Detect which cell encompasses the target text, then output its (X, Y) center coordinate. 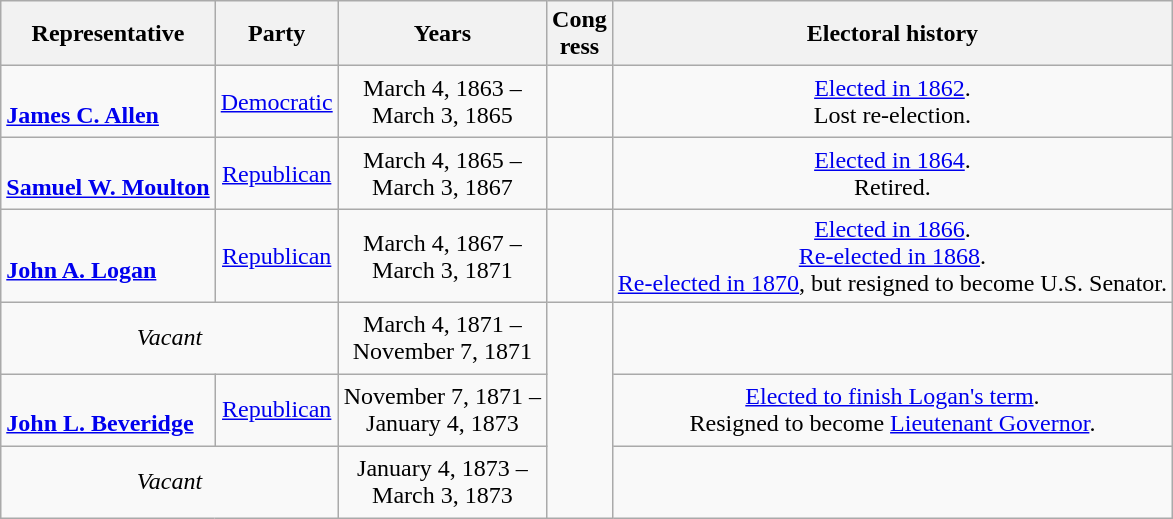
Samuel W. Moulton (108, 174)
John A. Logan (108, 256)
James C. Allen (108, 102)
Democratic (276, 102)
John L. Beveridge (108, 410)
March 4, 1865 –March 3, 1867 (442, 174)
Elected in 1866.Re-elected in 1868.Re-elected in 1870, but resigned to become U.S. Senator. (892, 256)
March 4, 1863 –March 3, 1865 (442, 102)
March 4, 1867 –March 3, 1871 (442, 256)
January 4, 1873 –March 3, 1873 (442, 482)
Years (442, 34)
Electoral history (892, 34)
Elected to finish Logan's term.Resigned to become Lieutenant Governor. (892, 410)
Elected in 1862.Lost re-election. (892, 102)
November 7, 1871 –January 4, 1873 (442, 410)
Elected in 1864.Retired. (892, 174)
March 4, 1871 –November 7, 1871 (442, 338)
Representative (108, 34)
Party (276, 34)
Congress (580, 34)
